Determine the (X, Y) coordinate at the center of the cell enclosing the given text.  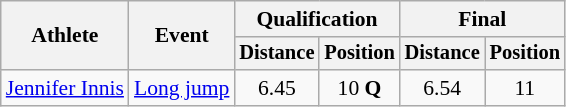
Event (182, 36)
Qualification (316, 19)
6.54 (442, 88)
Athlete (65, 36)
Long jump (182, 88)
6.45 (276, 88)
11 (525, 88)
10 Q (359, 88)
Jennifer Innis (65, 88)
Final (482, 19)
